For the text-containing cell, return its midpoint in (X, Y) coordinate format. 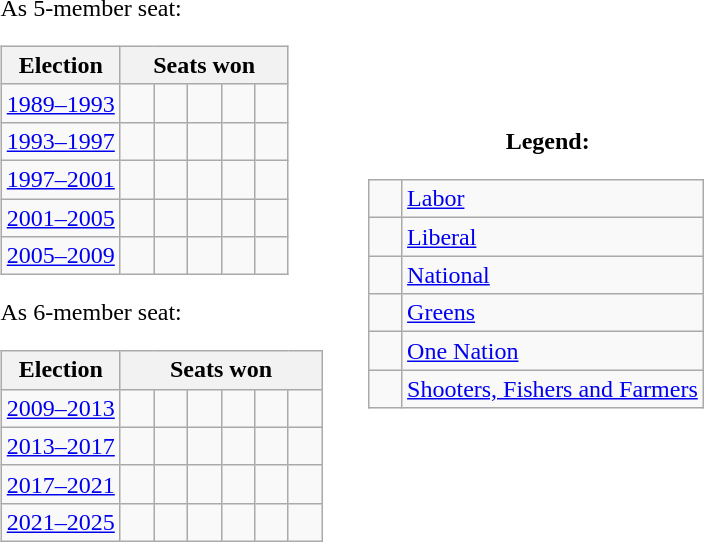
1993–1997 (60, 141)
Greens (553, 313)
1997–2001 (60, 179)
2009–2013 (60, 408)
2005–2009 (60, 256)
Shooters, Fishers and Farmers (553, 389)
2001–2005 (60, 217)
One Nation (553, 351)
Liberal (553, 237)
2021–2025 (60, 522)
1989–1993 (60, 103)
Labor (553, 199)
2017–2021 (60, 484)
National (553, 275)
2013–2017 (60, 446)
